Provide the (x, y) coordinate of the cell's center where the given text is located.  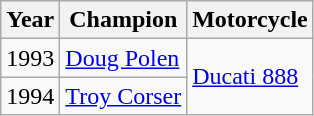
1993 (30, 58)
Doug Polen (124, 58)
1994 (30, 96)
Year (30, 20)
Ducati 888 (250, 77)
Champion (124, 20)
Troy Corser (124, 96)
Motorcycle (250, 20)
